Provide the [x, y] coordinate of the cell's center where the given text is located.  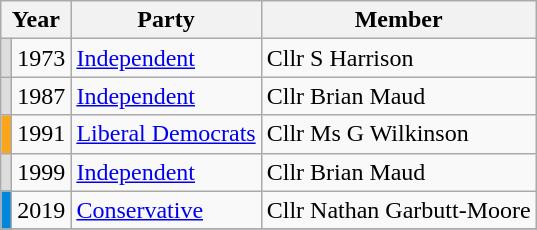
1999 [42, 172]
Cllr Ms G Wilkinson [398, 134]
Conservative [166, 210]
1973 [42, 58]
Member [398, 20]
Cllr S Harrison [398, 58]
Cllr Nathan Garbutt-Moore [398, 210]
1991 [42, 134]
2019 [42, 210]
Liberal Democrats [166, 134]
Party [166, 20]
Year [36, 20]
1987 [42, 96]
